Return (X, Y) of the center of cell containing provided text 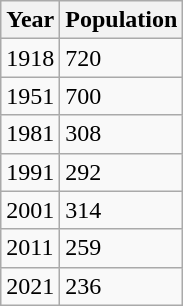
Population (122, 20)
Year (30, 20)
2021 (30, 286)
2001 (30, 210)
700 (122, 96)
236 (122, 286)
720 (122, 58)
259 (122, 248)
1991 (30, 172)
2011 (30, 248)
314 (122, 210)
1951 (30, 96)
292 (122, 172)
308 (122, 134)
1981 (30, 134)
1918 (30, 58)
